Capture the cell that displays the provided text and extract its (x, y) central coordinate. 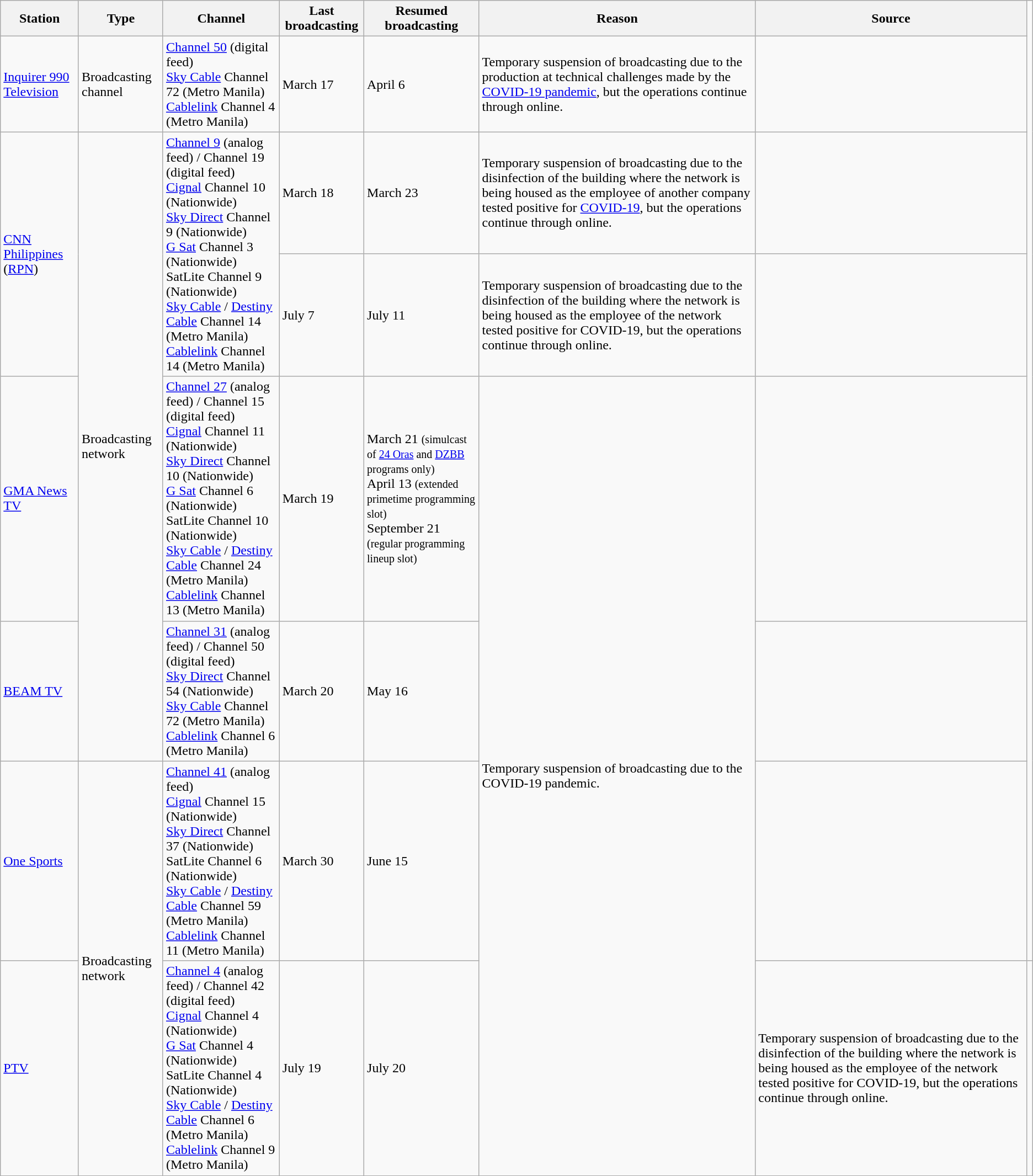
PTV (40, 1068)
CNN Philippines (RPN) (40, 254)
Reason (617, 19)
March 18 (321, 193)
Inquirer 990 Television (40, 84)
One Sports (40, 861)
April 6 (422, 84)
March 19 (321, 499)
Channel 50 (digital feed)Sky Cable Channel 72 (Metro Manila)Cablelink Channel 4 (Metro Manila) (221, 84)
Broadcasting channel (120, 84)
Temporary suspension of broadcasting due to the COVID-19 pandemic. (617, 776)
July 7 (321, 315)
Resumed broadcasting (422, 19)
July 11 (422, 315)
March 23 (422, 193)
March 17 (321, 84)
Type (120, 19)
BEAM TV (40, 691)
March 30 (321, 861)
March 21 (simulcast of 24 Oras and DZBB programs only)April 13 (extended primetime programming slot)September 21 (regular programming lineup slot) (422, 499)
July 20 (422, 1068)
Channel (221, 19)
GMA News TV (40, 499)
June 15 (422, 861)
Source (891, 19)
Station (40, 19)
May 16 (422, 691)
July 19 (321, 1068)
Last broadcasting (321, 19)
March 20 (321, 691)
